Output the (x, y) coordinate of the center of the cell containing the given text.  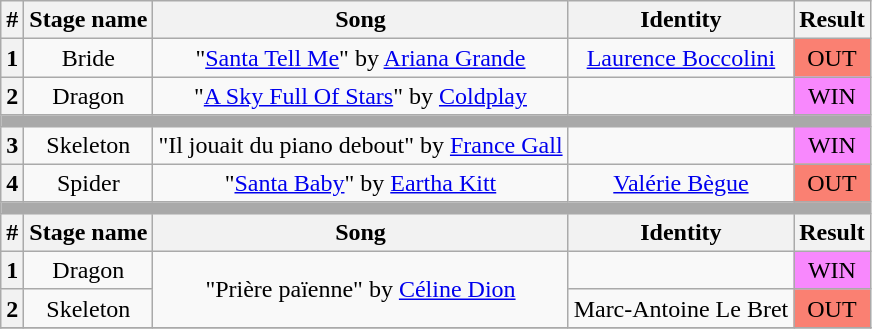
"Santa Tell Me" by Ariana Grande (360, 58)
"A Sky Full Of Stars" by Coldplay (360, 96)
Spider (88, 183)
"Il jouait du piano debout" by France Gall (360, 145)
Valérie Bègue (681, 183)
"Prière païenne" by Céline Dion (360, 289)
Marc-Antoine Le Bret (681, 308)
3 (12, 145)
4 (12, 183)
Laurence Boccolini (681, 58)
"Santa Baby" by Eartha Kitt (360, 183)
Bride (88, 58)
